Locate the cell with the specified text and output its (X, Y) center coordinate. 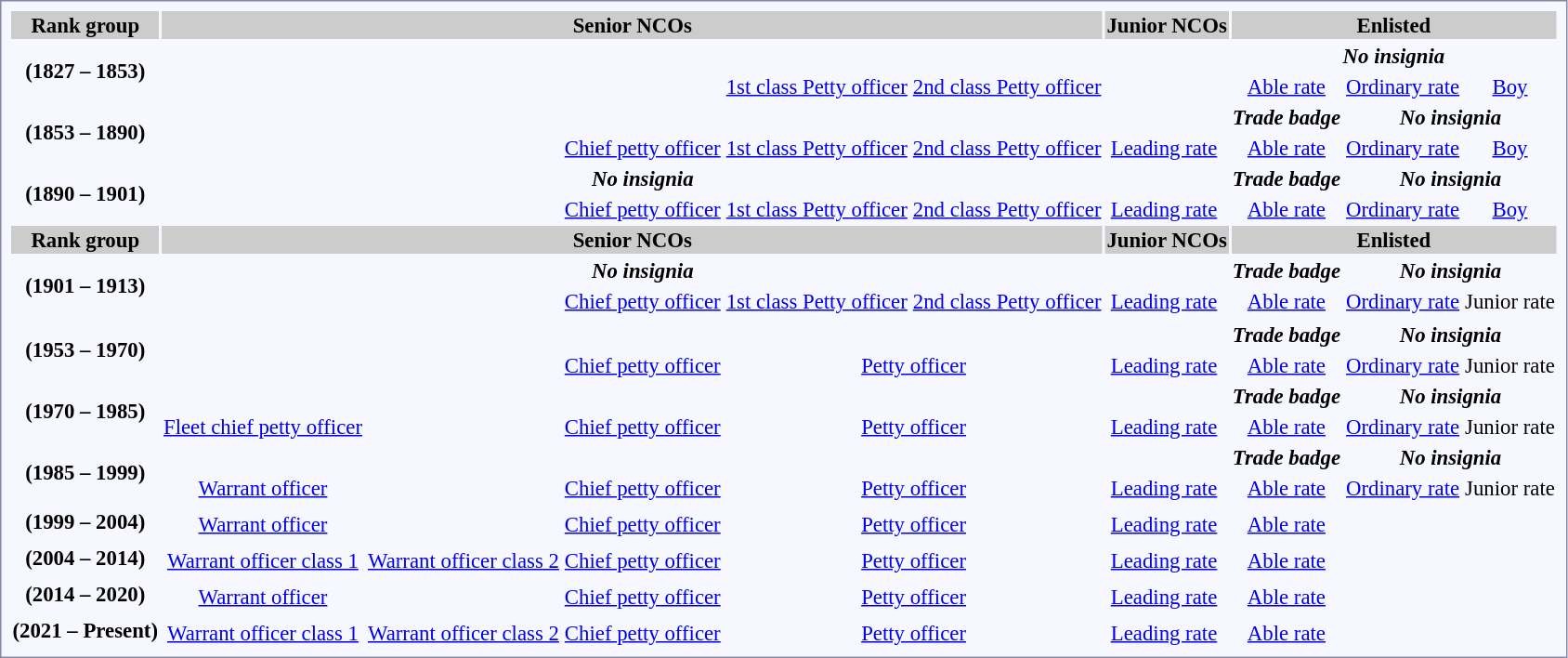
(2004 – 2014) (85, 558)
(1999 – 2004) (85, 521)
(1970 – 1985) (85, 411)
(2014 – 2020) (85, 594)
Fleet chief petty officer (262, 427)
(1890 – 1901) (85, 193)
(2021 – Present) (85, 630)
(1827 – 1853) (85, 71)
(1901 – 1913) (85, 286)
(1985 – 1999) (85, 472)
(1953 – 1970) (85, 349)
(1853 – 1890) (85, 132)
